Identify which cell holds the provided text, then report its [x, y] central coordinate. 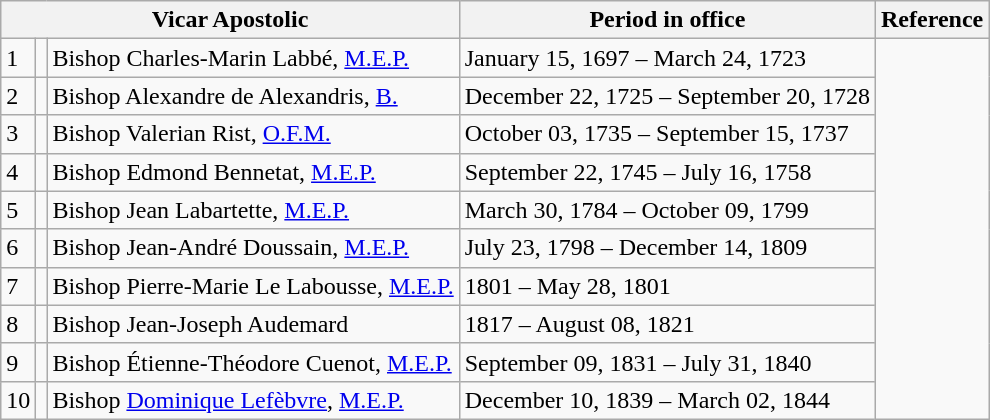
Vicar Apostolic [230, 20]
September 09, 1831 – July 31, 1840 [667, 362]
Bishop Jean Labartette, M.E.P. [253, 210]
Bishop Charles-Marin Labbé, M.E.P. [253, 58]
October 03, 1735 – September 15, 1737 [667, 134]
10 [18, 400]
3 [18, 134]
5 [18, 210]
December 22, 1725 – September 20, 1728 [667, 96]
7 [18, 286]
Bishop Alexandre de Alexandris, B. [253, 96]
2 [18, 96]
July 23, 1798 – December 14, 1809 [667, 248]
6 [18, 248]
Period in office [667, 20]
Bishop Dominique Lefèbvre, M.E.P. [253, 400]
January 15, 1697 – March 24, 1723 [667, 58]
Bishop Jean-Joseph Audemard [253, 324]
8 [18, 324]
Bishop Edmond Bennetat, M.E.P. [253, 172]
Reference [932, 20]
September 22, 1745 – July 16, 1758 [667, 172]
1817 – August 08, 1821 [667, 324]
Bishop Valerian Rist, O.F.M. [253, 134]
Bishop Pierre-Marie Le Labousse, M.E.P. [253, 286]
December 10, 1839 – March 02, 1844 [667, 400]
9 [18, 362]
Bishop Étienne-Théodore Cuenot, M.E.P. [253, 362]
March 30, 1784 – October 09, 1799 [667, 210]
1 [18, 58]
Bishop Jean-André Doussain, M.E.P. [253, 248]
4 [18, 172]
1801 – May 28, 1801 [667, 286]
